Capture the cell that displays the provided text and extract its (x, y) central coordinate. 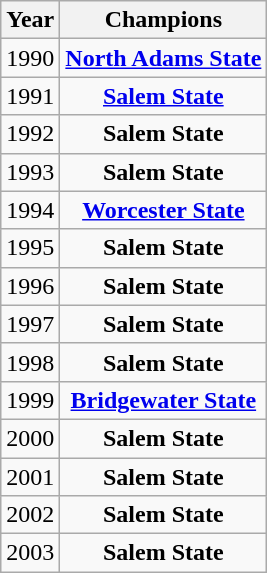
1993 (30, 172)
1997 (30, 324)
1991 (30, 96)
1994 (30, 210)
North Adams State (164, 58)
2001 (30, 477)
1990 (30, 58)
Year (30, 20)
2000 (30, 438)
2002 (30, 515)
Champions (164, 20)
1998 (30, 362)
1992 (30, 134)
Worcester State (164, 210)
1995 (30, 248)
Bridgewater State (164, 400)
1996 (30, 286)
1999 (30, 400)
2003 (30, 553)
